Output the [X, Y] coordinate of the center of the cell containing the given text.  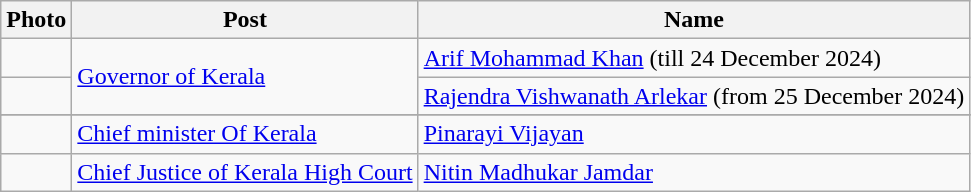
Chief minister Of Kerala [245, 134]
Photo [36, 20]
Pinarayi Vijayan [694, 134]
Rajendra Vishwanath Arlekar (from 25 December 2024) [694, 96]
Nitin Madhukar Jamdar [694, 172]
Arif Mohammad Khan (till 24 December 2024) [694, 58]
Post [245, 20]
Name [694, 20]
Governor of Kerala [245, 77]
Chief Justice of Kerala High Court [245, 172]
